For the text-containing cell, return its midpoint in (X, Y) coordinate format. 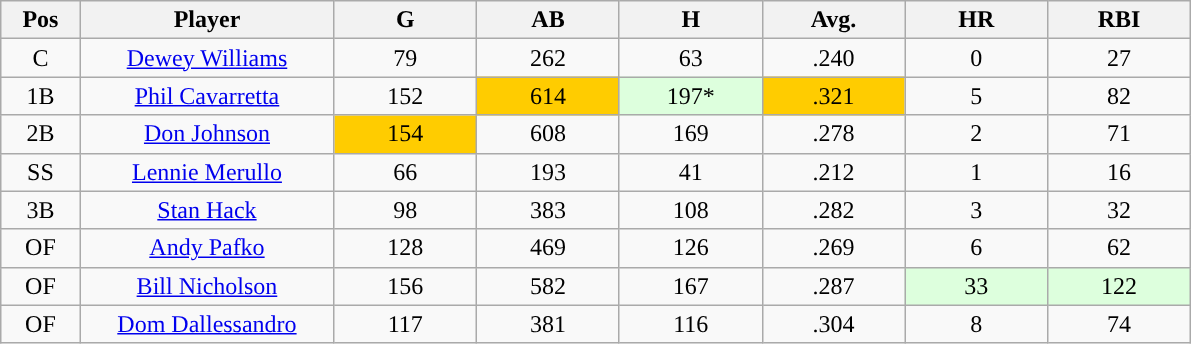
193 (548, 172)
HR (976, 20)
62 (1120, 248)
5 (976, 96)
.287 (834, 286)
Avg. (834, 20)
197* (690, 96)
381 (548, 324)
66 (406, 172)
Lennie Merullo (207, 172)
Don Johnson (207, 134)
27 (1120, 58)
128 (406, 248)
8 (976, 324)
Stan Hack (207, 210)
.269 (834, 248)
108 (690, 210)
63 (690, 58)
82 (1120, 96)
RBI (1120, 20)
0 (976, 58)
.321 (834, 96)
71 (1120, 134)
3B (40, 210)
2 (976, 134)
608 (548, 134)
74 (1120, 324)
614 (548, 96)
.282 (834, 210)
98 (406, 210)
79 (406, 58)
Pos (40, 20)
154 (406, 134)
1B (40, 96)
1 (976, 172)
41 (690, 172)
152 (406, 96)
.212 (834, 172)
G (406, 20)
167 (690, 286)
Bill Nicholson (207, 286)
Andy Pafko (207, 248)
.240 (834, 58)
122 (1120, 286)
Phil Cavarretta (207, 96)
2B (40, 134)
32 (1120, 210)
.304 (834, 324)
117 (406, 324)
169 (690, 134)
33 (976, 286)
Dewey Williams (207, 58)
156 (406, 286)
.278 (834, 134)
C (40, 58)
AB (548, 20)
469 (548, 248)
16 (1120, 172)
126 (690, 248)
3 (976, 210)
Dom Dallessandro (207, 324)
582 (548, 286)
H (690, 20)
116 (690, 324)
Player (207, 20)
383 (548, 210)
6 (976, 248)
SS (40, 172)
262 (548, 58)
